Pinpoint the cell where the given text exists, returning its [x, y] midpoint coordinate. 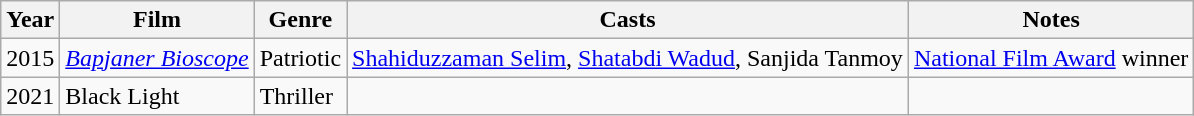
Year [30, 20]
Shahiduzzaman Selim, Shatabdi Wadud, Sanjida Tanmoy [628, 58]
Genre [300, 20]
Casts [628, 20]
Thriller [300, 96]
2021 [30, 96]
Black Light [157, 96]
National Film Award winner [1050, 58]
Film [157, 20]
Notes [1050, 20]
Patriotic [300, 58]
2015 [30, 58]
Bapjaner Bioscope [157, 58]
